Search for the cell housing the specified text and yield its (x, y) center coordinate. 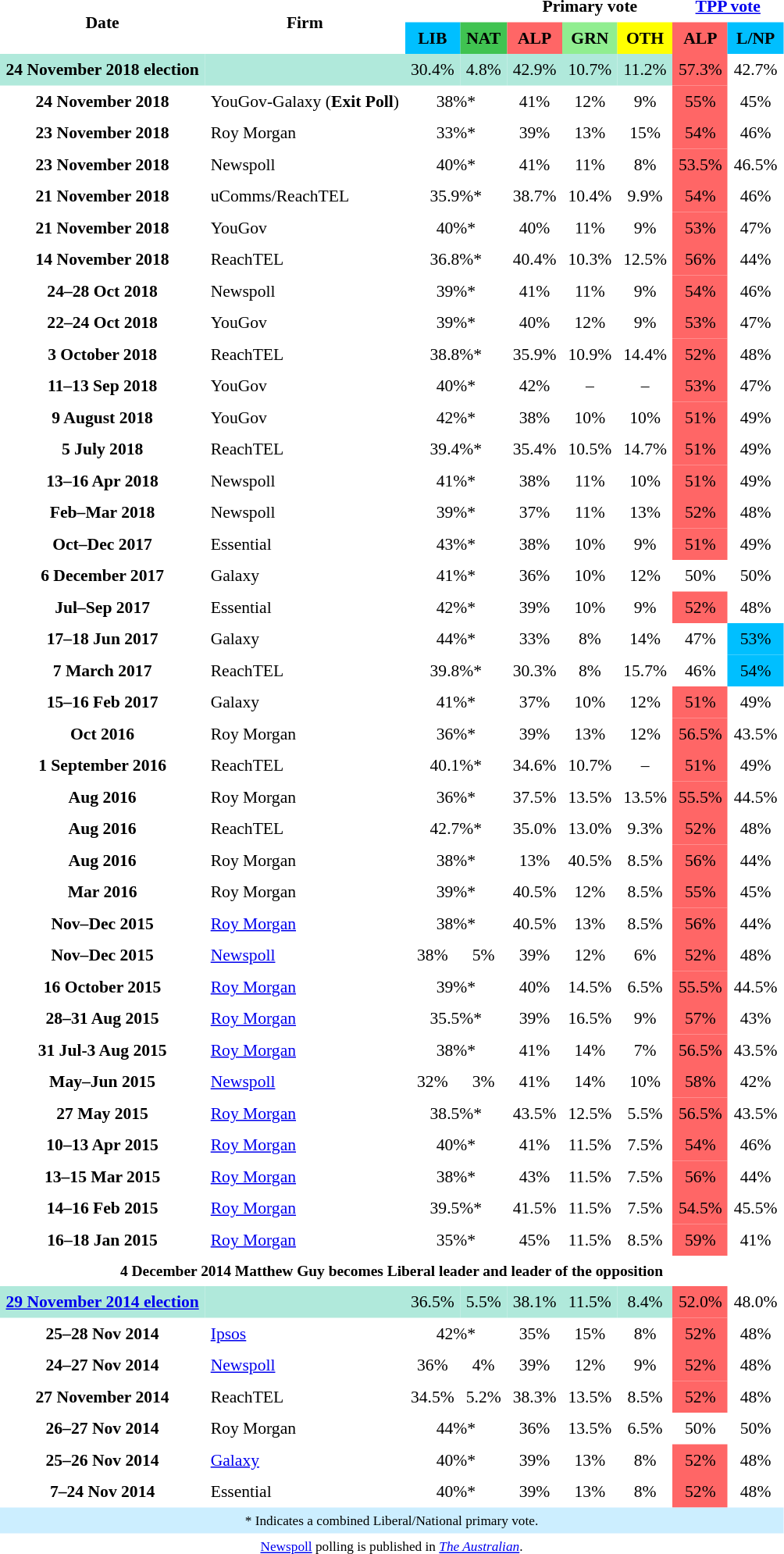
3% (483, 1082)
48.0% (756, 1302)
16–18 Jan 2015 (102, 1240)
35.0% (534, 829)
OTH (645, 37)
27 November 2014 (102, 1396)
10.3% (590, 259)
11.2% (645, 70)
5% (483, 955)
52.0% (700, 1302)
14 November 2018 (102, 259)
11–13 Sep 2018 (102, 386)
Oct 2016 (102, 734)
Jul–Sep 2017 (102, 608)
36.5% (433, 1302)
34.6% (534, 765)
37.5% (534, 797)
6% (645, 955)
GRN (590, 37)
16.5% (590, 1018)
24–28 Oct 2018 (102, 290)
6 December 2017 (102, 576)
13.0% (590, 829)
15.7% (645, 670)
5 July 2018 (102, 449)
4% (483, 1365)
17–18 Jun 2017 (102, 639)
59% (700, 1240)
14.4% (645, 355)
Mar 2016 (102, 892)
24–27 Nov 2014 (102, 1365)
38.7% (534, 196)
41.5% (534, 1208)
35.9%* (456, 196)
9.3% (645, 829)
32% (433, 1082)
LIB (433, 37)
57.3% (700, 70)
14–16 Feb 2015 (102, 1208)
NAT (483, 37)
40.4% (534, 259)
24 November 2018 (102, 102)
10.9% (590, 355)
29 November 2014 election (102, 1302)
33%* (456, 133)
7–24 Nov 2014 (102, 1492)
9.9% (645, 196)
10.4% (590, 196)
14.7% (645, 449)
35.5%* (456, 1018)
13–16 Apr 2018 (102, 481)
35.9% (534, 355)
7% (645, 1050)
Feb–Mar 2018 (102, 512)
27 May 2015 (102, 1114)
30.3% (534, 670)
22–24 Oct 2018 (102, 323)
35.4% (534, 449)
30.4% (433, 70)
4 December 2014 Matthew Guy becomes Liberal leader and leader of the opposition (392, 1271)
7 March 2017 (102, 670)
43%* (456, 544)
3 October 2018 (102, 355)
10.5% (590, 449)
42.7% (756, 70)
33% (534, 639)
10–13 Apr 2015 (102, 1145)
36.8%* (456, 259)
39.4%* (456, 449)
26–27 Nov 2014 (102, 1428)
54.5% (700, 1208)
57% (700, 1018)
L/NP (756, 37)
42.7%* (456, 829)
14.5% (590, 987)
1 September 2016 (102, 765)
39.5%* (456, 1208)
25–28 Nov 2014 (102, 1334)
4.8% (483, 70)
May–Jun 2015 (102, 1082)
Oct–Dec 2017 (102, 544)
53.5% (700, 164)
38.5%* (456, 1114)
45.5% (756, 1208)
31 Jul-3 Aug 2015 (102, 1050)
38.8%* (456, 355)
38.3% (534, 1396)
YouGov-Galaxy (Exit Poll) (305, 102)
35% (534, 1334)
35%* (456, 1240)
15–16 Feb 2017 (102, 702)
38.1% (534, 1302)
uComms/ReachTEL (305, 196)
25–26 Nov 2014 (102, 1460)
* Indicates a combined Liberal/National primary vote. (392, 1520)
24 November 2018 election (102, 70)
46.5% (756, 164)
42.9% (534, 70)
Ipsos (305, 1334)
39.8%* (456, 670)
28–31 Aug 2015 (102, 1018)
40.1%* (456, 765)
16 October 2015 (102, 987)
9 August 2018 (102, 417)
58% (700, 1082)
34.5% (433, 1396)
8.4% (645, 1302)
5.2% (483, 1396)
13–15 Mar 2015 (102, 1176)
